For the text-containing cell, return its midpoint in (X, Y) coordinate format. 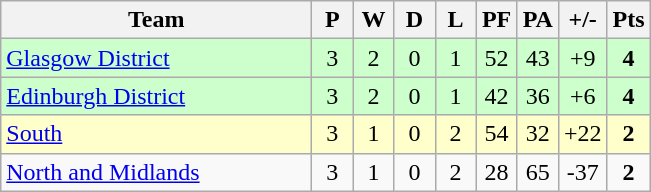
W (374, 20)
65 (538, 172)
Edinburgh District (156, 96)
Glasgow District (156, 58)
52 (496, 58)
PF (496, 20)
36 (538, 96)
PA (538, 20)
P (332, 20)
54 (496, 134)
43 (538, 58)
+22 (582, 134)
+/- (582, 20)
+9 (582, 58)
Team (156, 20)
L (456, 20)
D (414, 20)
+6 (582, 96)
South (156, 134)
North and Midlands (156, 172)
Pts (628, 20)
42 (496, 96)
-37 (582, 172)
28 (496, 172)
32 (538, 134)
